From the cell containing the given text, extract its center point as [X, Y] coordinate. 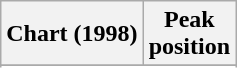
Peakposition [189, 34]
Chart (1998) [72, 34]
